Find where the given text appears and provide that cell's center as (X, Y) coordinate. 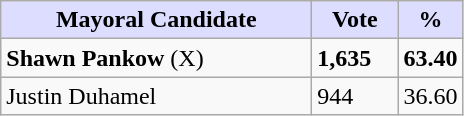
Shawn Pankow (X) (156, 58)
944 (355, 96)
63.40 (430, 58)
Vote (355, 20)
1,635 (355, 58)
Mayoral Candidate (156, 20)
Justin Duhamel (156, 96)
% (430, 20)
36.60 (430, 96)
